Identify which cell holds the provided text, then report its (x, y) central coordinate. 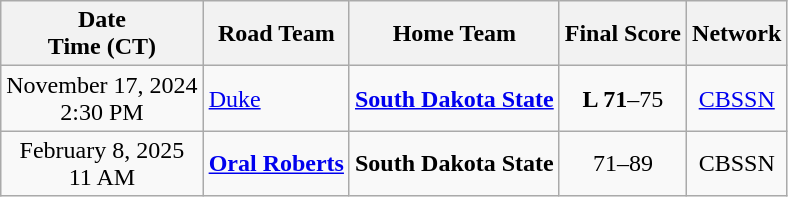
November 17, 20242:30 PM (102, 98)
Final Score (622, 34)
Oral Roberts (276, 164)
L 71–75 (622, 98)
Home Team (454, 34)
February 8, 202511 AM (102, 164)
71–89 (622, 164)
DateTime (CT) (102, 34)
Road Team (276, 34)
Network (737, 34)
Duke (276, 98)
